For the text-containing cell, return its midpoint in (X, Y) coordinate format. 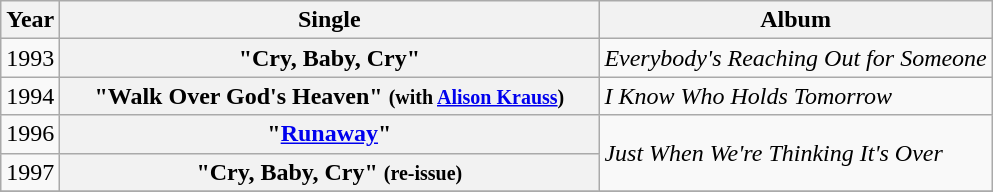
"Walk Over God's Heaven" (with Alison Krauss) (330, 96)
Single (330, 20)
Just When We're Thinking It's Over (796, 153)
Album (796, 20)
1994 (30, 96)
"Cry, Baby, Cry" (330, 58)
I Know Who Holds Tomorrow (796, 96)
"Cry, Baby, Cry" (re-issue) (330, 172)
1997 (30, 172)
1993 (30, 58)
Year (30, 20)
Everybody's Reaching Out for Someone (796, 58)
1996 (30, 134)
"Runaway" (330, 134)
